Determine the (x, y) coordinate at the center of the cell enclosing the given text.  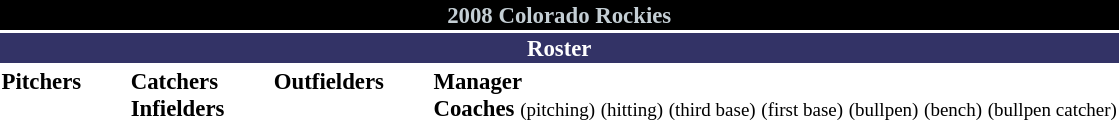
Roster (559, 48)
2008 Colorado Rockies (559, 15)
